Identify which cell holds the provided text, then report its [X, Y] central coordinate. 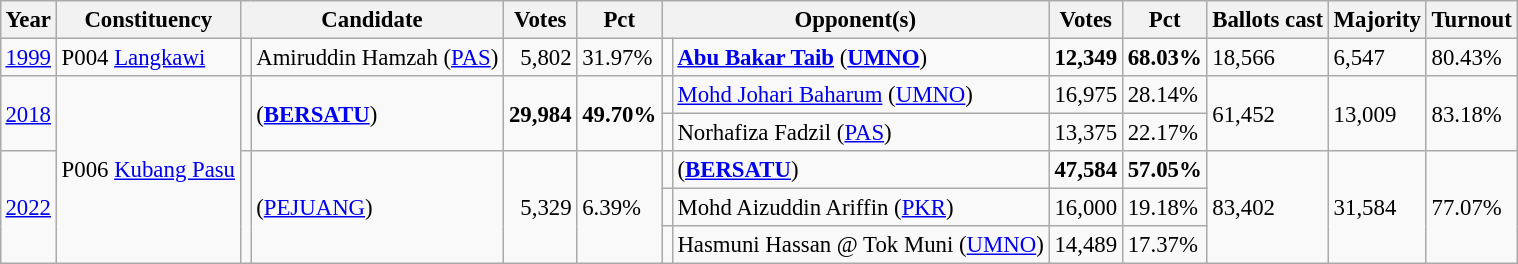
Mohd Johari Baharum (UMNO) [860, 95]
57.05% [1164, 170]
19.18% [1164, 208]
13,375 [1086, 133]
Opponent(s) [856, 20]
83.18% [1472, 114]
68.03% [1164, 57]
2022 [28, 208]
(PEJUANG) [378, 208]
2018 [28, 114]
12,349 [1086, 57]
Majority [1377, 20]
Year [28, 20]
Hasmuni Hassan @ Tok Muni (UMNO) [860, 245]
Abu Bakar Taib (UMNO) [860, 57]
83,402 [1268, 208]
Norhafiza Fadzil (PAS) [860, 133]
P004 Langkawi [148, 57]
Ballots cast [1268, 20]
5,329 [540, 208]
14,489 [1086, 245]
31.97% [620, 57]
77.07% [1472, 208]
80.43% [1472, 57]
22.17% [1164, 133]
31,584 [1377, 208]
5,802 [540, 57]
Amiruddin Hamzah (PAS) [378, 57]
1999 [28, 57]
17.37% [1164, 245]
Turnout [1472, 20]
Mohd Aizuddin Ariffin (PKR) [860, 208]
47,584 [1086, 170]
29,984 [540, 114]
16,000 [1086, 208]
28.14% [1164, 95]
P006 Kubang Pasu [148, 170]
Constituency [148, 20]
61,452 [1268, 114]
6,547 [1377, 57]
18,566 [1268, 57]
49.70% [620, 114]
Candidate [372, 20]
13,009 [1377, 114]
6.39% [620, 208]
16,975 [1086, 95]
